Detect which cell encompasses the target text, then output its (X, Y) center coordinate. 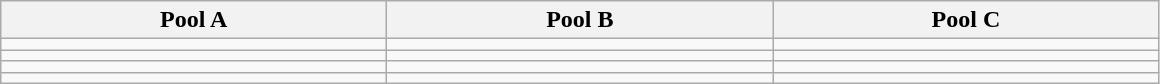
Pool B (580, 20)
Pool A (194, 20)
Pool C (966, 20)
